Locate the cell with the specified text and output its (x, y) center coordinate. 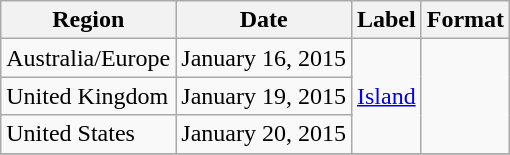
January 20, 2015 (264, 134)
Format (465, 20)
Date (264, 20)
United Kingdom (88, 96)
United States (88, 134)
January 16, 2015 (264, 58)
January 19, 2015 (264, 96)
Australia/Europe (88, 58)
Island (386, 96)
Label (386, 20)
Region (88, 20)
